Determine the [X, Y] coordinate at the center of the cell enclosing the given text.  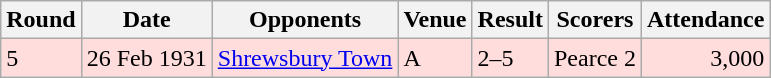
Venue [435, 20]
3,000 [705, 58]
Scorers [594, 20]
Attendance [705, 20]
Shrewsbury Town [305, 58]
Round [41, 20]
Date [146, 20]
Opponents [305, 20]
A [435, 58]
26 Feb 1931 [146, 58]
2–5 [510, 58]
5 [41, 58]
Pearce 2 [594, 58]
Result [510, 20]
